From the cell containing the given text, extract its center point as (X, Y) coordinate. 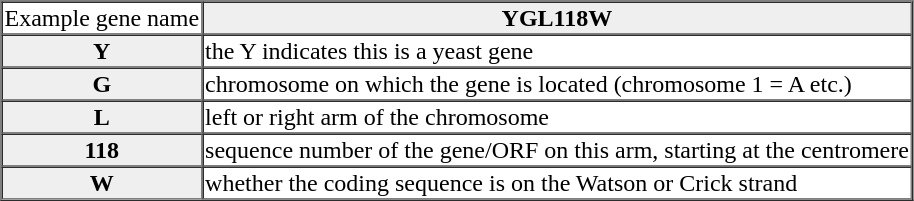
whether the coding sequence is on the Watson or Crick strand (557, 182)
chromosome on which the gene is located (chromosome 1 = A etc.) (557, 84)
Example gene name (102, 18)
W (102, 182)
sequence number of the gene/ORF on this arm, starting at the centromere (557, 150)
Y (102, 50)
G (102, 84)
left or right arm of the chromosome (557, 116)
118 (102, 150)
L (102, 116)
the Y indicates this is a yeast gene (557, 50)
YGL118W (557, 18)
